Locate the cell with the specified text and output its (x, y) center coordinate. 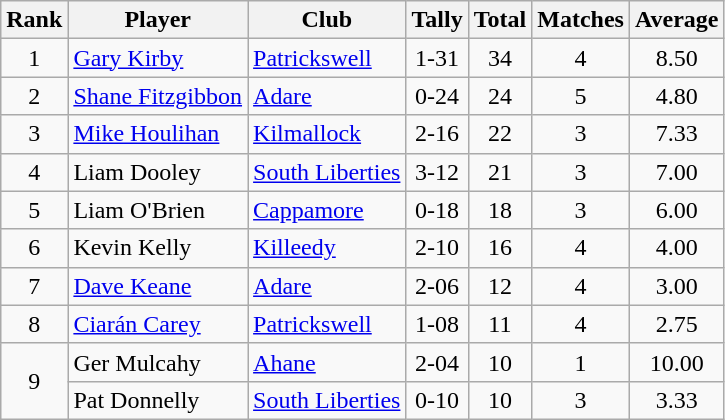
Average (676, 20)
Liam O'Brien (158, 210)
24 (500, 96)
Tally (437, 20)
Player (158, 20)
Cappamore (327, 210)
4.00 (676, 248)
0-18 (437, 210)
Liam Dooley (158, 172)
Matches (581, 20)
6 (34, 248)
1-31 (437, 58)
8.50 (676, 58)
Ciarán Carey (158, 324)
3.00 (676, 286)
Club (327, 20)
8 (34, 324)
3-12 (437, 172)
Ahane (327, 362)
Total (500, 20)
2-16 (437, 134)
11 (500, 324)
Kilmallock (327, 134)
2-10 (437, 248)
Kevin Kelly (158, 248)
22 (500, 134)
10.00 (676, 362)
2-04 (437, 362)
16 (500, 248)
Gary Kirby (158, 58)
Killeedy (327, 248)
2.75 (676, 324)
7 (34, 286)
7.00 (676, 172)
0-10 (437, 400)
Dave Keane (158, 286)
1-08 (437, 324)
9 (34, 381)
Mike Houlihan (158, 134)
18 (500, 210)
4.80 (676, 96)
7.33 (676, 134)
2-06 (437, 286)
6.00 (676, 210)
3.33 (676, 400)
21 (500, 172)
Ger Mulcahy (158, 362)
Shane Fitzgibbon (158, 96)
12 (500, 286)
0-24 (437, 96)
2 (34, 96)
Rank (34, 20)
34 (500, 58)
Pat Donnelly (158, 400)
